Capture the cell that displays the provided text and extract its [x, y] central coordinate. 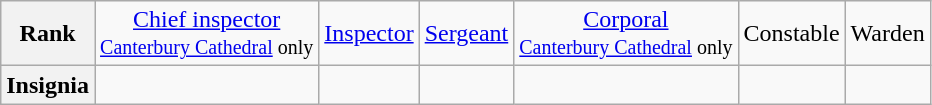
Inspector [369, 34]
Constable [792, 34]
Rank [48, 34]
Chief inspectorCanterbury Cathedral only [207, 34]
Insignia [48, 85]
CorporalCanterbury Cathedral only [626, 34]
Warden [888, 34]
Sergeant [466, 34]
